Find where the given text appears and provide that cell's center as (X, Y) coordinate. 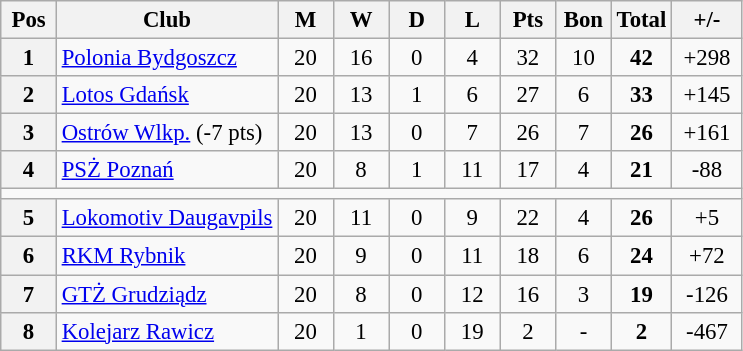
10 (584, 58)
+161 (708, 133)
Polonia Bydgoszcz (166, 58)
12 (472, 294)
L (472, 20)
RKM Rybnik (166, 256)
-467 (708, 331)
+/- (708, 20)
Bon (584, 20)
Total (641, 20)
21 (641, 170)
Ostrów Wlkp. (-7 pts) (166, 133)
22 (528, 219)
33 (641, 95)
18 (528, 256)
W (361, 20)
5 (29, 219)
32 (528, 58)
+72 (708, 256)
+5 (708, 219)
24 (641, 256)
+298 (708, 58)
-88 (708, 170)
PSŻ Poznań (166, 170)
Kolejarz Rawicz (166, 331)
- (584, 331)
Lokomotiv Daugavpils (166, 219)
Club (166, 20)
+145 (708, 95)
M (306, 20)
42 (641, 58)
-126 (708, 294)
GTŻ Grudziądz (166, 294)
Pos (29, 20)
Lotos Gdańsk (166, 95)
D (417, 20)
17 (528, 170)
27 (528, 95)
Pts (528, 20)
